Provide the [x, y] coordinate of the cell's center where the given text is located.  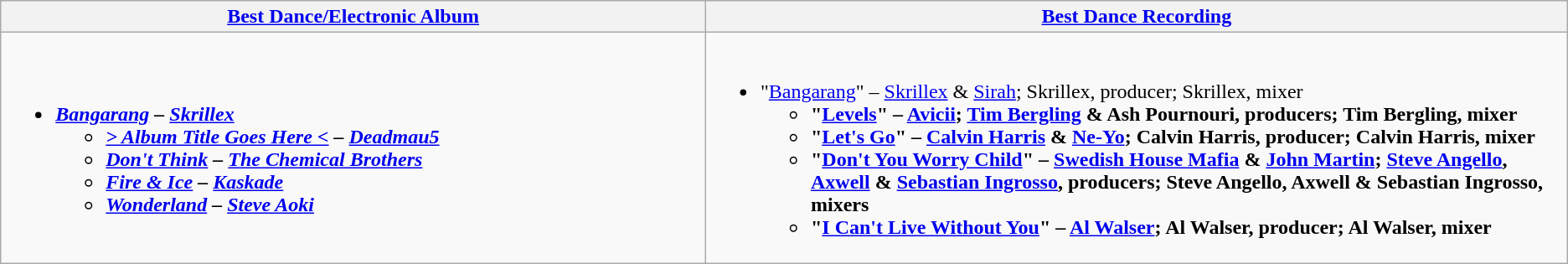
Best Dance/Electronic Album [353, 17]
Bangarang – Skrillex> Album Title Goes Here < – Deadmau5Don't Think – The Chemical BrothersFire & Ice – KaskadeWonderland – Steve Aoki [353, 148]
Best Dance Recording [1136, 17]
